Locate the cell with the specified text and output its [x, y] center coordinate. 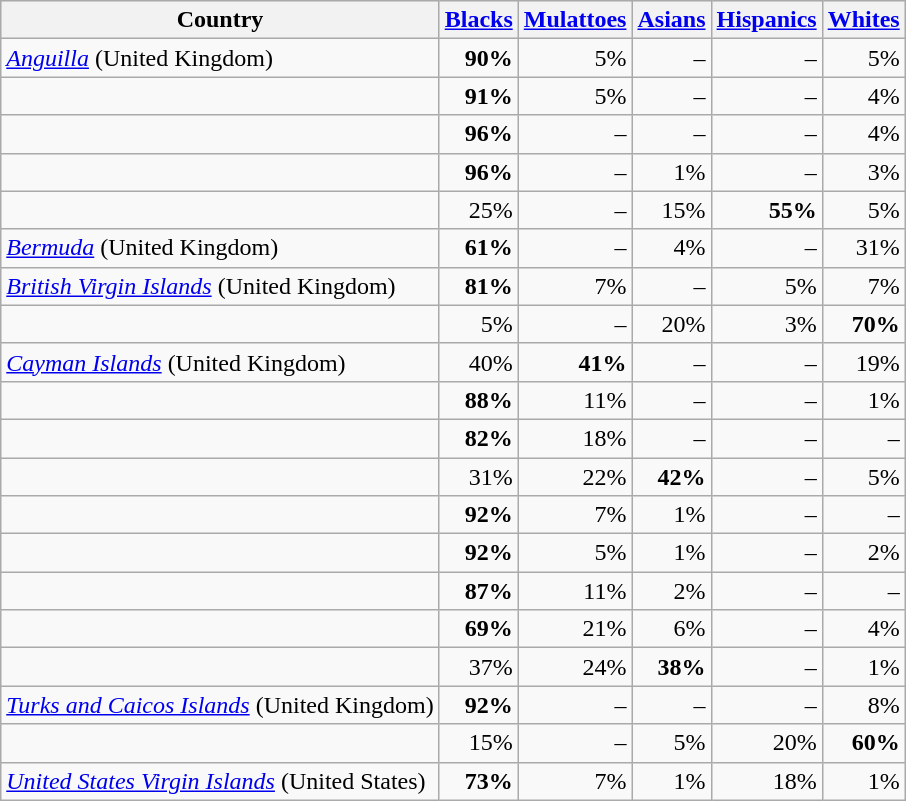
40% [478, 362]
61% [478, 248]
Anguilla (United Kingdom) [220, 58]
19% [864, 362]
Turks and Caicos Islands (United Kingdom) [220, 705]
91% [478, 96]
24% [575, 667]
42% [672, 477]
Bermuda (United Kingdom) [220, 248]
81% [478, 286]
73% [478, 781]
25% [478, 210]
Country [220, 20]
Cayman Islands (United Kingdom) [220, 362]
38% [672, 667]
88% [478, 400]
Mulattoes [575, 20]
United States Virgin Islands (United States) [220, 781]
22% [575, 477]
87% [478, 591]
6% [672, 629]
8% [864, 705]
55% [766, 210]
70% [864, 324]
Hispanics [766, 20]
Blacks [478, 20]
21% [575, 629]
69% [478, 629]
60% [864, 743]
41% [575, 362]
90% [478, 58]
Asians [672, 20]
British Virgin Islands (United Kingdom) [220, 286]
37% [478, 667]
82% [478, 438]
Whites [864, 20]
